Output the (x, y) coordinate of the center of the cell containing the given text.  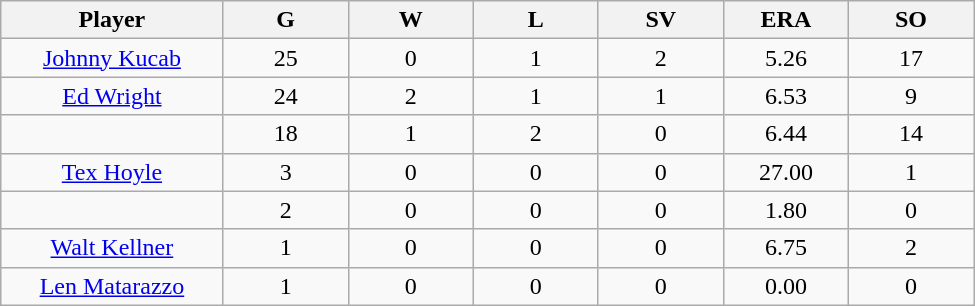
6.75 (786, 248)
1.80 (786, 210)
Walt Kellner (112, 248)
9 (910, 96)
W (410, 20)
Ed Wright (112, 96)
3 (286, 172)
27.00 (786, 172)
Player (112, 20)
17 (910, 58)
Johnny Kucab (112, 58)
Tex Hoyle (112, 172)
L (536, 20)
5.26 (786, 58)
14 (910, 134)
ERA (786, 20)
SO (910, 20)
Len Matarazzo (112, 286)
G (286, 20)
24 (286, 96)
SV (660, 20)
25 (286, 58)
6.44 (786, 134)
0.00 (786, 286)
18 (286, 134)
6.53 (786, 96)
